Find where the given text appears and provide that cell's center as [x, y] coordinate. 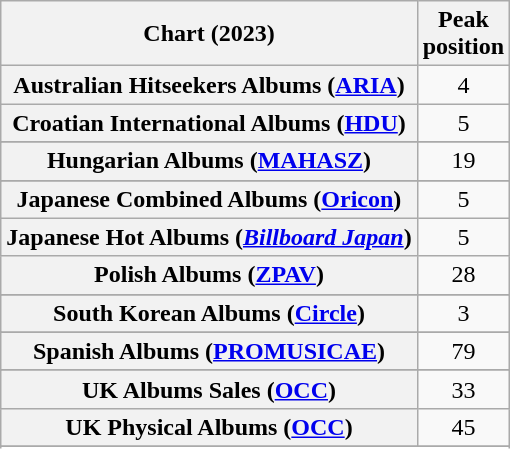
19 [463, 161]
Spanish Albums (PROMUSICAE) [209, 351]
Polish Albums (ZPAV) [209, 275]
Chart (2023) [209, 34]
4 [463, 85]
South Korean Albums (Circle) [209, 313]
Peakposition [463, 34]
Japanese Combined Albums (Oricon) [209, 199]
UK Physical Albums (OCC) [209, 427]
79 [463, 351]
Japanese Hot Albums (Billboard Japan) [209, 237]
Hungarian Albums (MAHASZ) [209, 161]
45 [463, 427]
UK Albums Sales (OCC) [209, 389]
33 [463, 389]
Australian Hitseekers Albums (ARIA) [209, 85]
3 [463, 313]
28 [463, 275]
Croatian International Albums (HDU) [209, 123]
